For the text-containing cell, return its midpoint in [x, y] coordinate format. 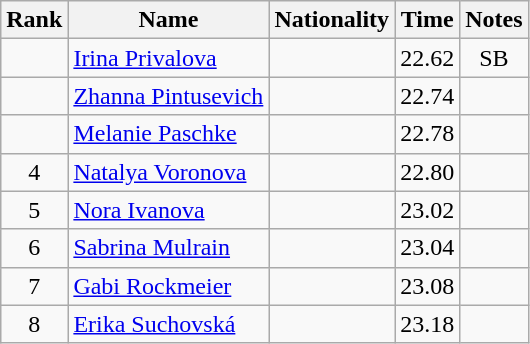
Rank [34, 20]
23.02 [428, 210]
Zhanna Pintusevich [168, 96]
22.80 [428, 172]
22.62 [428, 58]
Gabi Rockmeier [168, 286]
4 [34, 172]
Irina Privalova [168, 58]
SB [494, 58]
7 [34, 286]
Natalya Voronova [168, 172]
22.74 [428, 96]
8 [34, 324]
Nora Ivanova [168, 210]
Melanie Paschke [168, 134]
Sabrina Mulrain [168, 248]
23.18 [428, 324]
Erika Suchovská [168, 324]
5 [34, 210]
Notes [494, 20]
Name [168, 20]
22.78 [428, 134]
23.04 [428, 248]
23.08 [428, 286]
Time [428, 20]
Nationality [332, 20]
6 [34, 248]
